For the text-containing cell, return its midpoint in [X, Y] coordinate format. 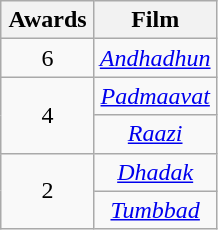
Awards [48, 20]
Film [155, 20]
4 [48, 115]
Tumbbad [155, 210]
Padmaavat [155, 96]
Raazi [155, 134]
Dhadak [155, 172]
Andhadhun [155, 58]
2 [48, 191]
6 [48, 58]
